Identify which cell holds the provided text, then report its [x, y] central coordinate. 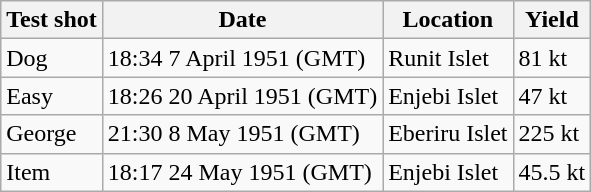
81 kt [552, 58]
18:17 24 May 1951 (GMT) [242, 172]
George [52, 134]
Location [448, 20]
Dog [52, 58]
Yield [552, 20]
18:26 20 April 1951 (GMT) [242, 96]
225 kt [552, 134]
Test shot [52, 20]
45.5 kt [552, 172]
47 kt [552, 96]
Item [52, 172]
21:30 8 May 1951 (GMT) [242, 134]
Easy [52, 96]
18:34 7 April 1951 (GMT) [242, 58]
Eberiru Islet [448, 134]
Runit Islet [448, 58]
Date [242, 20]
